Output the (x, y) coordinate of the center of the cell containing the given text.  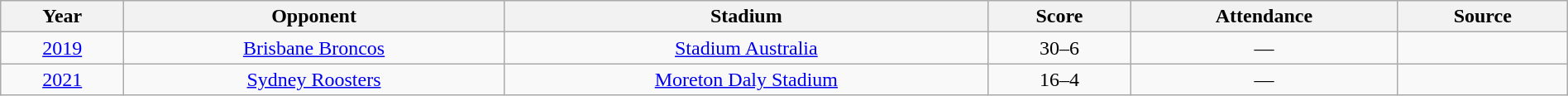
16–4 (1059, 79)
Year (63, 17)
Opponent (314, 17)
Source (1482, 17)
30–6 (1059, 48)
Brisbane Broncos (314, 48)
Attendance (1264, 17)
Moreton Daly Stadium (746, 79)
Score (1059, 17)
Sydney Roosters (314, 79)
Stadium Australia (746, 48)
2021 (63, 79)
2019 (63, 48)
Stadium (746, 17)
